Return [X, Y] of the center of cell containing provided text 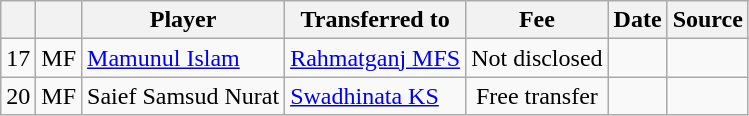
Saief Samsud Nurat [184, 96]
17 [18, 58]
Mamunul Islam [184, 58]
Date [638, 20]
Player [184, 20]
Not disclosed [537, 58]
Source [708, 20]
20 [18, 96]
Fee [537, 20]
Swadhinata KS [376, 96]
Transferred to [376, 20]
Rahmatganj MFS [376, 58]
Free transfer [537, 96]
